Extract the (x, y) coordinate from the center of the cell holding the provided text.  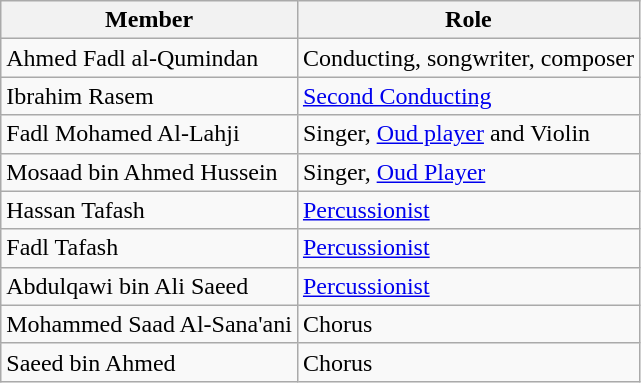
Role (468, 20)
Conducting, songwriter, composer (468, 58)
Mohammed Saad Al-Sana'ani (150, 324)
Singer, Oud player and Violin (468, 134)
Ahmed Fadl al-Qumindan (150, 58)
Singer, Oud Player (468, 172)
Fadl Tafash (150, 248)
Mosaad bin Ahmed Hussein (150, 172)
Ibrahim Rasem (150, 96)
Abdulqawi bin Ali Saeed (150, 286)
Hassan Tafash (150, 210)
Member (150, 20)
Second Conducting (468, 96)
Fadl Mohamed Al-Lahji (150, 134)
Saeed bin Ahmed (150, 362)
